Detect which cell encompasses the target text, then output its (x, y) center coordinate. 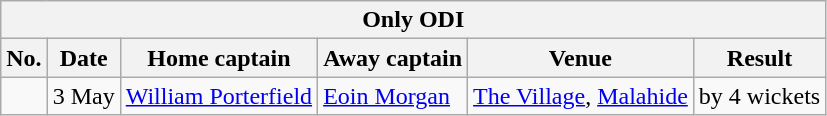
Home captain (218, 58)
Only ODI (414, 20)
3 May (84, 96)
William Porterfield (218, 96)
No. (24, 58)
Eoin Morgan (393, 96)
by 4 wickets (759, 96)
Result (759, 58)
Date (84, 58)
The Village, Malahide (581, 96)
Away captain (393, 58)
Venue (581, 58)
